Locate the cell with the specified text and output its [x, y] center coordinate. 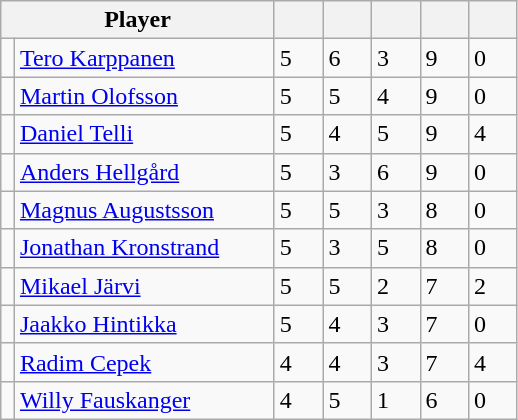
Jonathan Kronstrand [144, 248]
Martin Olofsson [144, 96]
Tero Karppanen [144, 58]
1 [396, 400]
Player [138, 20]
Willy Fauskanger [144, 400]
Magnus Augustsson [144, 210]
Radim Cepek [144, 362]
Mikael Järvi [144, 286]
Jaakko Hintikka [144, 324]
Anders Hellgård [144, 172]
Daniel Telli [144, 134]
